Detect which cell encompasses the target text, then output its (x, y) center coordinate. 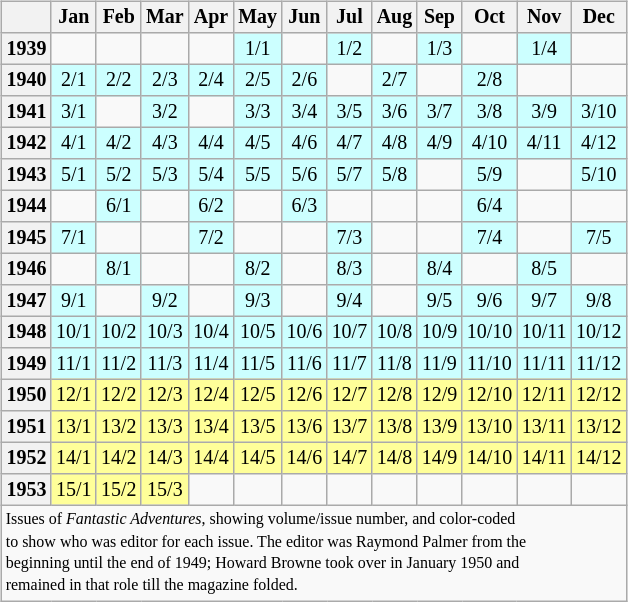
13/3 (164, 426)
5/3 (164, 174)
1948 (26, 332)
Sep (440, 18)
12/8 (394, 394)
1/3 (440, 48)
12/12 (598, 394)
11/6 (304, 364)
8/3 (350, 268)
1941 (26, 112)
1945 (26, 238)
Jul (350, 18)
1939 (26, 48)
9/7 (544, 300)
10/6 (304, 332)
5/5 (258, 174)
7/2 (210, 238)
14/10 (490, 458)
2/6 (304, 80)
11/2 (118, 364)
1/4 (544, 48)
12/1 (74, 394)
9/6 (490, 300)
10/11 (544, 332)
12/10 (490, 394)
Apr (210, 18)
12/5 (258, 394)
9/1 (74, 300)
2/3 (164, 80)
Feb (118, 18)
13/11 (544, 426)
12/3 (164, 394)
11/4 (210, 364)
5/2 (118, 174)
3/6 (394, 112)
10/3 (164, 332)
13/8 (394, 426)
8/2 (258, 268)
2/7 (394, 80)
8/1 (118, 268)
10/9 (440, 332)
3/5 (350, 112)
1/1 (258, 48)
1944 (26, 206)
14/12 (598, 458)
9/5 (440, 300)
Mar (164, 18)
6/3 (304, 206)
10/12 (598, 332)
14/7 (350, 458)
1953 (26, 490)
12/7 (350, 394)
14/5 (258, 458)
2/5 (258, 80)
11/9 (440, 364)
3/4 (304, 112)
10/2 (118, 332)
Jan (74, 18)
14/2 (118, 458)
1949 (26, 364)
5/8 (394, 174)
Jun (304, 18)
9/3 (258, 300)
11/1 (74, 364)
12/4 (210, 394)
13/9 (440, 426)
4/3 (164, 144)
5/4 (210, 174)
12/2 (118, 394)
13/1 (74, 426)
5/9 (490, 174)
3/7 (440, 112)
11/10 (490, 364)
2/1 (74, 80)
Dec (598, 18)
13/7 (350, 426)
5/6 (304, 174)
7/1 (74, 238)
13/6 (304, 426)
1/2 (350, 48)
15/2 (118, 490)
4/11 (544, 144)
12/11 (544, 394)
5/7 (350, 174)
Oct (490, 18)
15/1 (74, 490)
3/3 (258, 112)
9/8 (598, 300)
2/2 (118, 80)
4/2 (118, 144)
1946 (26, 268)
9/2 (164, 300)
10/1 (74, 332)
11/5 (258, 364)
3/10 (598, 112)
4/10 (490, 144)
4/6 (304, 144)
13/10 (490, 426)
12/6 (304, 394)
10/7 (350, 332)
14/6 (304, 458)
May (258, 18)
3/2 (164, 112)
7/5 (598, 238)
14/9 (440, 458)
1950 (26, 394)
11/7 (350, 364)
15/3 (164, 490)
13/12 (598, 426)
5/1 (74, 174)
14/11 (544, 458)
11/11 (544, 364)
1940 (26, 80)
8/4 (440, 268)
4/9 (440, 144)
14/3 (164, 458)
14/1 (74, 458)
2/8 (490, 80)
1943 (26, 174)
1947 (26, 300)
13/2 (118, 426)
11/3 (164, 364)
12/9 (440, 394)
5/10 (598, 174)
4/1 (74, 144)
7/4 (490, 238)
14/8 (394, 458)
10/8 (394, 332)
11/8 (394, 364)
6/4 (490, 206)
11/12 (598, 364)
2/4 (210, 80)
1942 (26, 144)
1952 (26, 458)
10/4 (210, 332)
4/5 (258, 144)
6/2 (210, 206)
9/4 (350, 300)
Nov (544, 18)
3/9 (544, 112)
4/12 (598, 144)
13/5 (258, 426)
4/4 (210, 144)
10/10 (490, 332)
3/8 (490, 112)
14/4 (210, 458)
6/1 (118, 206)
4/7 (350, 144)
1951 (26, 426)
13/4 (210, 426)
4/8 (394, 144)
7/3 (350, 238)
8/5 (544, 268)
3/1 (74, 112)
10/5 (258, 332)
Aug (394, 18)
